Search for the cell housing the specified text and yield its [x, y] center coordinate. 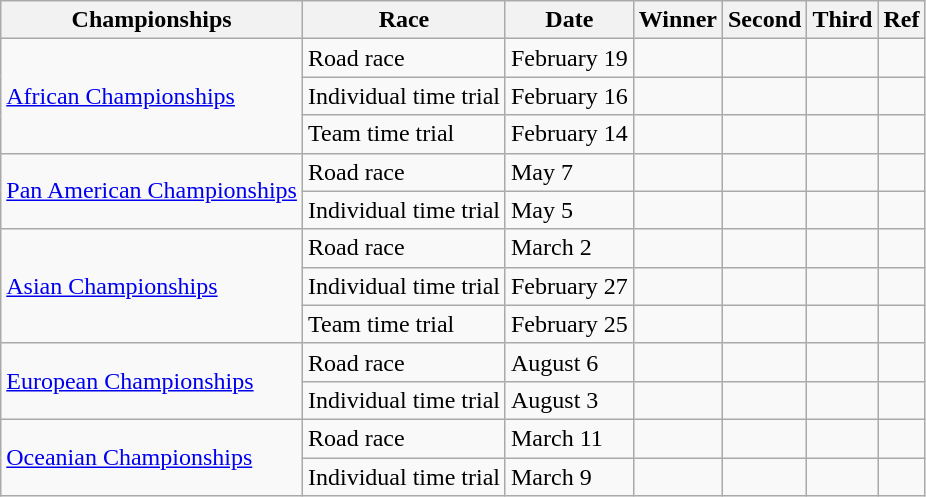
Date [569, 20]
March 9 [569, 477]
March 11 [569, 438]
May 7 [569, 172]
Asian Championships [152, 286]
August 6 [569, 362]
Pan American Championships [152, 191]
European Championships [152, 381]
February 14 [569, 134]
May 5 [569, 210]
Ref [902, 20]
February 25 [569, 324]
February 16 [569, 96]
Championships [152, 20]
August 3 [569, 400]
March 2 [569, 248]
Winner [678, 20]
African Championships [152, 96]
Second [764, 20]
Third [842, 20]
February 27 [569, 286]
Race [404, 20]
February 19 [569, 58]
Oceanian Championships [152, 457]
